Find where the given text appears and provide that cell's center as [x, y] coordinate. 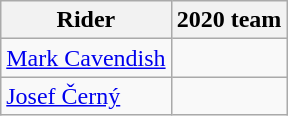
Rider [86, 20]
Mark Cavendish [86, 58]
2020 team [229, 20]
Josef Černý [86, 96]
